Return [x, y] of the center of cell containing provided text 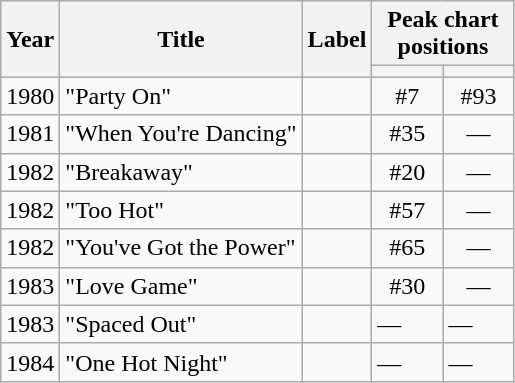
1981 [30, 134]
#7 [408, 96]
Label [337, 39]
"Too Hot" [181, 210]
Year [30, 39]
"One Hot Night" [181, 362]
"Party On" [181, 96]
#20 [408, 172]
#93 [478, 96]
#30 [408, 286]
#57 [408, 210]
1980 [30, 96]
"When You're Dancing" [181, 134]
1984 [30, 362]
Title [181, 39]
"Breakaway" [181, 172]
"You've Got the Power" [181, 248]
#35 [408, 134]
#65 [408, 248]
"Spaced Out" [181, 324]
Peak chart positions [443, 34]
"Love Game" [181, 286]
